Return the [x, y] coordinate for the center point of the cell that contains the specified text.  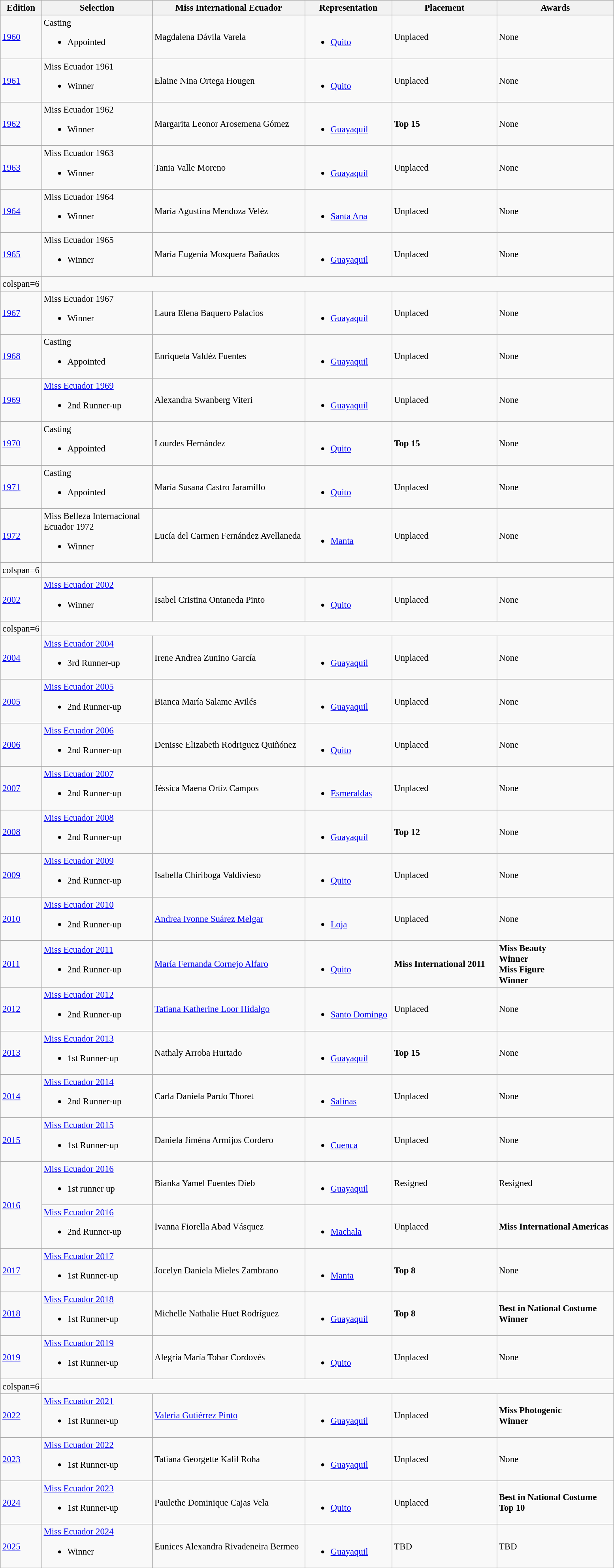
Irene Andrea Zunino García [229, 658]
Miss Ecuador 20142nd Runner-up [97, 1096]
Isabel Cristina Ontaneda Pinto [229, 600]
Salinas [348, 1096]
Miss Ecuador 20162nd Runner-up [97, 1227]
Tatiana Katherine Loor Hidalgo [229, 1009]
Miss Ecuador 1961Winner [97, 81]
Esmeraldas [348, 788]
Laura Elena Baquero Palacios [229, 313]
Selection [97, 8]
Loja [348, 919]
1960 [21, 37]
2011 [21, 964]
Valeria Gutiérrez Pinto [229, 1416]
1972 [21, 536]
2007 [21, 788]
Tania Valle Moreno [229, 167]
2017 [21, 1270]
Miss Ecuador 20062nd Runner-up [97, 745]
Awards [556, 8]
2015 [21, 1139]
1970 [21, 444]
2022 [21, 1416]
Miss Ecuador 20092nd Runner-up [97, 875]
Miss Ecuador 20171st Runner-up [97, 1270]
Miss Ecuador 20161st runner up [97, 1183]
1969 [21, 400]
Jéssica Maena Ortíz Campos [229, 788]
Miss Ecuador 20181st Runner-up [97, 1314]
Jocelyn Daniela Mieles Zambrano [229, 1270]
Miss Ecuador 20211st Runner-up [97, 1416]
Miss Ecuador 20082nd Runner-up [97, 832]
2012 [21, 1009]
1971 [21, 487]
Miss Belleza Internacional Ecuador 1972Winner [97, 536]
Elaine Nina Ortega Hougen [229, 81]
Miss Ecuador 1967Winner [97, 313]
Andrea Ivonne Suárez Melgar [229, 919]
2024 [21, 1502]
María Fernanda Cornejo Alfaro [229, 964]
Best in National CostumeWinner [556, 1314]
Edition [21, 8]
Alexandra Swanberg Viteri [229, 400]
Bianka Yamel Fuentes Dieb [229, 1183]
Top 12 [444, 832]
2018 [21, 1314]
2006 [21, 745]
Nathaly Arroba Hurtado [229, 1053]
Daniela Jiména Armijos Cordero [229, 1139]
1964 [21, 211]
Lourdes Hernández [229, 444]
Eunices Alexandra Rivadeneira Bermeo [229, 1546]
Denisse Elizabeth Rodriguez Quiñónez [229, 745]
Miss Ecuador 19692nd Runner-up [97, 400]
Machala [348, 1227]
2004 [21, 658]
Miss Ecuador 20151st Runner-up [97, 1139]
Magdalena Dávila Varela [229, 37]
Alegría María Tobar Cordovés [229, 1357]
2023 [21, 1459]
Paulethe Dominique Cajas Vela [229, 1502]
Miss Ecuador 20043rd Runner-up [97, 658]
Bianca María Salame Avilés [229, 701]
Lucía del Carmen Fernández Avellaneda [229, 536]
Miss BeautyWinnerMiss FigureWinner [556, 964]
Miss Ecuador 2024Winner [97, 1546]
2019 [21, 1357]
2014 [21, 1096]
Cuenca [348, 1139]
2005 [21, 701]
Ivanna Fiorella Abad Vásquez [229, 1227]
María Susana Castro Jaramillo [229, 487]
2016 [21, 1205]
2013 [21, 1053]
1965 [21, 254]
Miss International Americas [556, 1227]
Enriqueta Valdéz Fuentes [229, 356]
2025 [21, 1546]
Miss Ecuador 1962Winner [97, 124]
1967 [21, 313]
Miss Ecuador 20052nd Runner-up [97, 701]
Carla Daniela Pardo Thoret [229, 1096]
Miss Ecuador 2002Winner [97, 600]
Miss Ecuador 20221st Runner-up [97, 1459]
Santo Domingo [348, 1009]
1962 [21, 124]
Miss Ecuador 20191st Runner-up [97, 1357]
Miss International Ecuador [229, 8]
Miss Ecuador 20131st Runner-up [97, 1053]
Michelle Nathalie Huet Rodríguez [229, 1314]
Miss International 2011 [444, 964]
Best in National CostumeTop 10 [556, 1502]
1968 [21, 356]
2002 [21, 600]
Miss Ecuador 20122nd Runner-up [97, 1009]
2009 [21, 875]
Miss Ecuador 1963Winner [97, 167]
Miss Ecuador 1965Winner [97, 254]
Miss Ecuador 1964Winner [97, 211]
Miss Ecuador 20072nd Runner-up [97, 788]
Isabella Chiriboga Valdivieso [229, 875]
Tatiana Georgette Kalil Roha [229, 1459]
2010 [21, 919]
Miss Ecuador 20231st Runner-up [97, 1502]
María Agustina Mendoza Veléz [229, 211]
Representation [348, 8]
2008 [21, 832]
Placement [444, 8]
Miss PhotogenicWinner [556, 1416]
1963 [21, 167]
Santa Ana [348, 211]
Miss Ecuador 20102nd Runner-up [97, 919]
Margarita Leonor Arosemena Gómez [229, 124]
Miss Ecuador 20112nd Runner-up [97, 964]
María Eugenia Mosquera Bañados [229, 254]
1961 [21, 81]
